Locate the cell with the specified text and output its (X, Y) center coordinate. 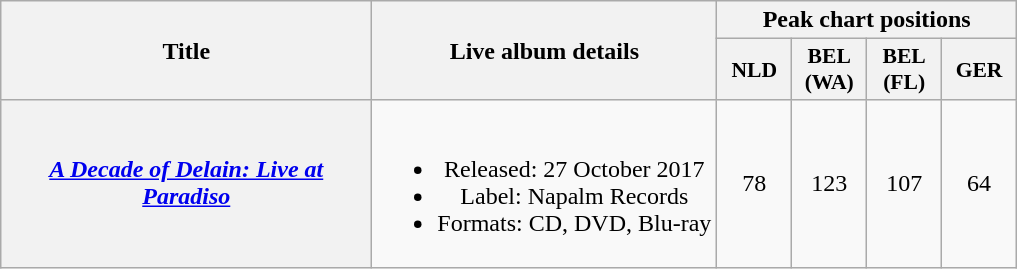
BEL (WA) (830, 70)
64 (980, 184)
GER (980, 70)
Title (186, 50)
Peak chart positions (867, 20)
Live album details (544, 50)
78 (754, 184)
NLD (754, 70)
Released: 27 October 2017Label: Napalm RecordsFormats: CD, DVD, Blu-ray (544, 184)
A Decade of Delain: Live at Paradiso (186, 184)
107 (904, 184)
BEL (FL) (904, 70)
123 (830, 184)
